Detect which cell encompasses the target text, then output its (X, Y) center coordinate. 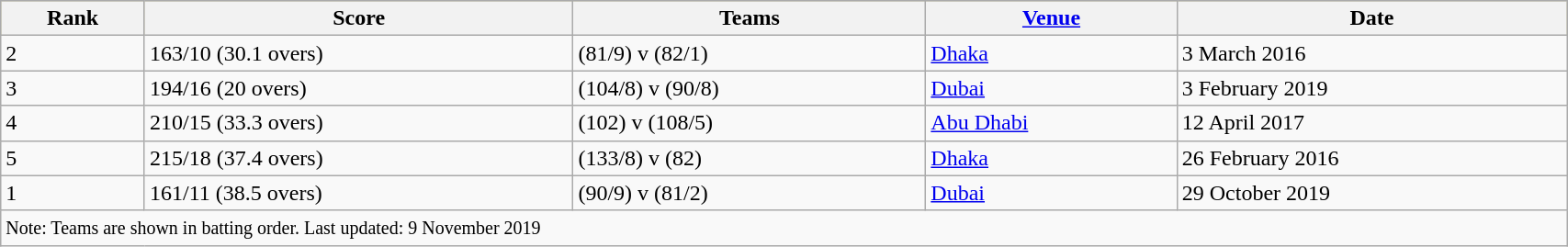
Teams (750, 18)
Score (358, 18)
4 (73, 123)
(133/8) v (82) (750, 158)
3 February 2019 (1371, 88)
3 (73, 88)
5 (73, 158)
2 (73, 53)
161/11 (38.5 overs) (358, 193)
(102) v (108/5) (750, 123)
Note: Teams are shown in batting order. Last updated: 9 November 2019 (784, 228)
3 March 2016 (1371, 53)
Venue (1051, 18)
Date (1371, 18)
12 April 2017 (1371, 123)
Rank (73, 18)
215/18 (37.4 overs) (358, 158)
1 (73, 193)
(104/8) v (90/8) (750, 88)
210/15 (33.3 overs) (358, 123)
29 October 2019 (1371, 193)
194/16 (20 overs) (358, 88)
(81/9) v (82/1) (750, 53)
(90/9) v (81/2) (750, 193)
Abu Dhabi (1051, 123)
163/10 (30.1 overs) (358, 53)
26 February 2016 (1371, 158)
